Return the (X, Y) coordinate for the center point of the cell that contains the specified text.  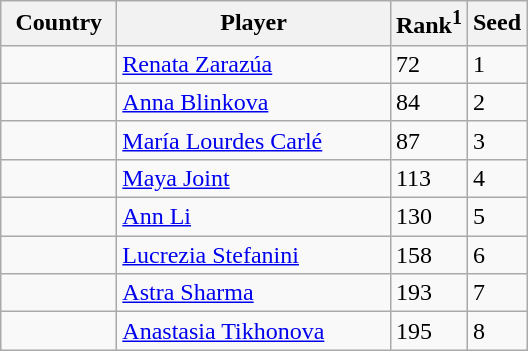
2 (496, 102)
María Lourdes Carlé (254, 140)
193 (428, 293)
Player (254, 24)
4 (496, 178)
Maya Joint (254, 178)
Astra Sharma (254, 293)
Country (59, 24)
87 (428, 140)
8 (496, 331)
Renata Zarazúa (254, 64)
195 (428, 331)
Rank1 (428, 24)
113 (428, 178)
5 (496, 217)
6 (496, 255)
7 (496, 293)
72 (428, 64)
Anastasia Tikhonova (254, 331)
130 (428, 217)
Seed (496, 24)
158 (428, 255)
3 (496, 140)
84 (428, 102)
Lucrezia Stefanini (254, 255)
Anna Blinkova (254, 102)
1 (496, 64)
Ann Li (254, 217)
